Determine the [X, Y] coordinate at the center of the cell enclosing the given text.  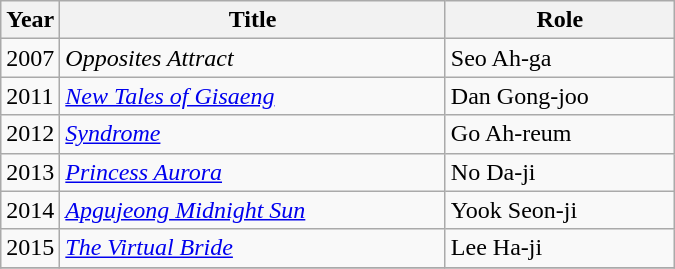
Syndrome [253, 134]
2012 [30, 134]
Apgujeong Midnight Sun [253, 210]
2007 [30, 58]
2015 [30, 248]
Yook Seon-ji [560, 210]
Year [30, 20]
No Da-ji [560, 172]
Princess Aurora [253, 172]
Dan Gong-joo [560, 96]
2014 [30, 210]
2011 [30, 96]
Lee Ha-ji [560, 248]
Go Ah-reum [560, 134]
New Tales of Gisaeng [253, 96]
Seo Ah-ga [560, 58]
Opposites Attract [253, 58]
The Virtual Bride [253, 248]
2013 [30, 172]
Title [253, 20]
Role [560, 20]
